Scan for the cell matching the given text and deliver its [X, Y] coordinate at center. 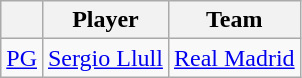
Sergio Llull [105, 58]
Player [105, 20]
Team [234, 20]
PG [22, 58]
Real Madrid [234, 58]
